Find where the given text appears and provide that cell's center as (X, Y) coordinate. 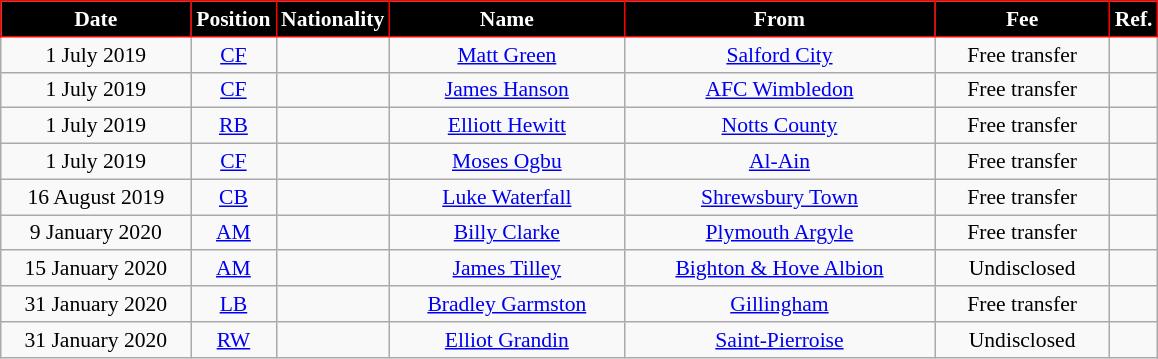
Luke Waterfall (506, 197)
Bradley Garmston (506, 304)
From (779, 19)
Saint-Pierroise (779, 340)
16 August 2019 (96, 197)
CB (234, 197)
Plymouth Argyle (779, 233)
James Tilley (506, 269)
LB (234, 304)
Matt Green (506, 55)
Position (234, 19)
Name (506, 19)
Al-Ain (779, 162)
Salford City (779, 55)
Bighton & Hove Albion (779, 269)
James Hanson (506, 90)
RB (234, 126)
Elliott Hewitt (506, 126)
Moses Ogbu (506, 162)
9 January 2020 (96, 233)
Shrewsbury Town (779, 197)
Gillingham (779, 304)
Ref. (1134, 19)
Nationality (332, 19)
Elliot Grandin (506, 340)
15 January 2020 (96, 269)
RW (234, 340)
Notts County (779, 126)
AFC Wimbledon (779, 90)
Billy Clarke (506, 233)
Date (96, 19)
Fee (1022, 19)
